Find where the given text appears and provide that cell's center as [X, Y] coordinate. 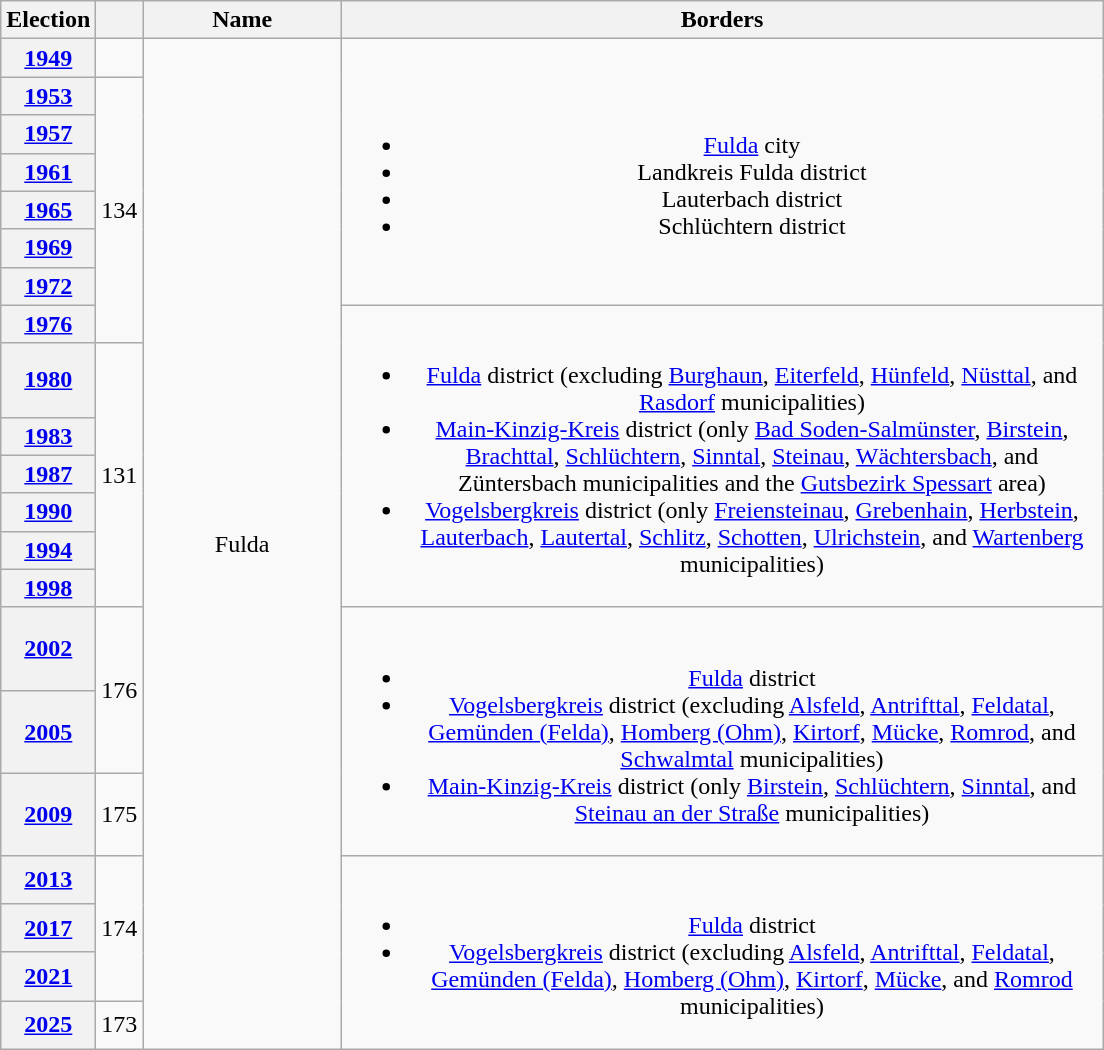
2021 [48, 976]
1957 [48, 134]
1987 [48, 474]
131 [120, 475]
2009 [48, 814]
1965 [48, 210]
1980 [48, 380]
1949 [48, 58]
2025 [48, 1026]
Borders [722, 20]
1953 [48, 96]
1994 [48, 550]
134 [120, 210]
2013 [48, 880]
1983 [48, 436]
Election [48, 20]
176 [120, 690]
1961 [48, 172]
1972 [48, 286]
Fulda cityLandkreis Fulda districtLauterbach districtSchlüchtern district [722, 172]
2005 [48, 732]
175 [120, 814]
2017 [48, 928]
Fulda [242, 544]
173 [120, 1026]
Name [242, 20]
1998 [48, 588]
1990 [48, 512]
1976 [48, 324]
1969 [48, 248]
174 [120, 928]
2002 [48, 648]
